Detect which cell encompasses the target text, then output its (x, y) center coordinate. 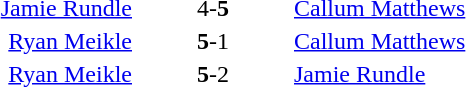
5-1 (212, 41)
